Search for the cell housing the specified text and yield its (X, Y) center coordinate. 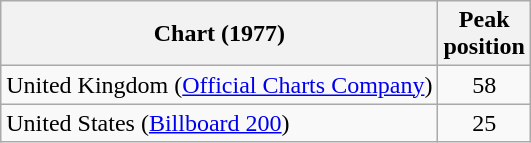
Chart (1977) (220, 34)
United States (Billboard 200) (220, 123)
58 (484, 85)
Peak position (484, 34)
United Kingdom (Official Charts Company) (220, 85)
25 (484, 123)
